Provide the [X, Y] coordinate of the cell's center where the given text is located.  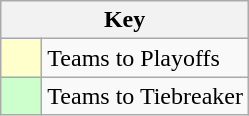
Teams to Playoffs [146, 58]
Key [125, 20]
Teams to Tiebreaker [146, 96]
